Pinpoint the cell where the given text exists, returning its [x, y] midpoint coordinate. 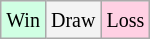
Loss [126, 20]
Draw [72, 20]
Win [24, 20]
